From the cell containing the given text, extract its center point as [x, y] coordinate. 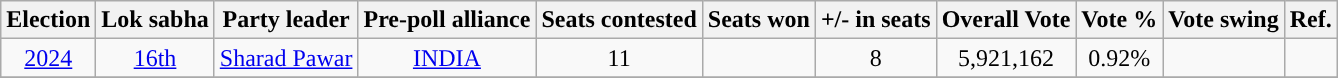
Vote swing [1224, 20]
Seats won [758, 20]
INDIA [447, 58]
Pre-poll alliance [447, 20]
16th [155, 58]
Vote % [1120, 20]
Lok sabha [155, 20]
Ref. [1310, 20]
0.92% [1120, 58]
2024 [48, 58]
Sharad Pawar [286, 58]
11 [619, 58]
5,921,162 [1006, 58]
Election [48, 20]
Seats contested [619, 20]
+/- in seats [876, 20]
Party leader [286, 20]
8 [876, 58]
Overall Vote [1006, 20]
